Locate the cell with the specified text and output its (x, y) center coordinate. 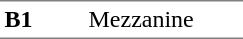
B1 (42, 20)
Mezzanine (164, 20)
